Return the [x, y] coordinate for the center point of the cell that contains the specified text.  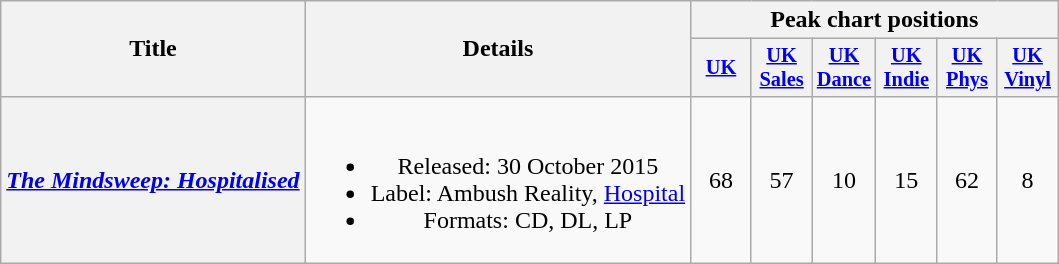
UKVinyl [1028, 68]
57 [782, 180]
UKIndie [906, 68]
15 [906, 180]
Peak chart positions [874, 20]
Details [498, 49]
UKSales [782, 68]
UKDance [844, 68]
The Mindsweep: Hospitalised [153, 180]
UK [722, 68]
8 [1028, 180]
UKPhys [968, 68]
Released: 30 October 2015Label: Ambush Reality, HospitalFormats: CD, DL, LP [498, 180]
Title [153, 49]
62 [968, 180]
68 [722, 180]
10 [844, 180]
